For the text-containing cell, return its midpoint in [x, y] coordinate format. 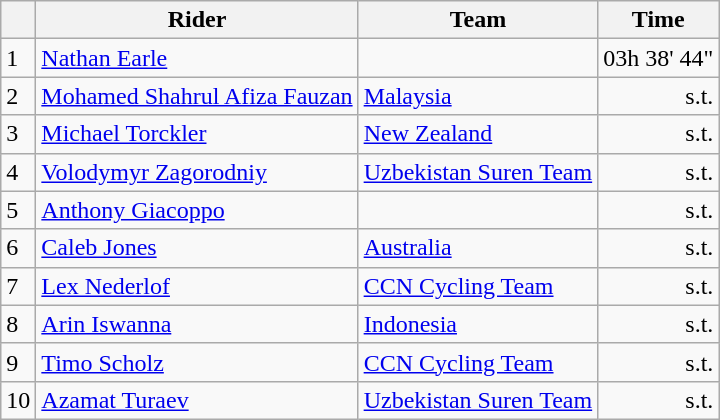
Mohamed Shahrul Afiza Fauzan [197, 96]
Rider [197, 20]
New Zealand [478, 134]
Azamat Turaev [197, 400]
Nathan Earle [197, 58]
Team [478, 20]
Malaysia [478, 96]
Australia [478, 248]
Timo Scholz [197, 362]
Anthony Giacoppo [197, 210]
7 [18, 286]
Michael Torckler [197, 134]
2 [18, 96]
03h 38' 44" [658, 58]
5 [18, 210]
8 [18, 324]
Lex Nederlof [197, 286]
Volodymyr Zagorodniy [197, 172]
Indonesia [478, 324]
4 [18, 172]
Caleb Jones [197, 248]
Arin Iswanna [197, 324]
9 [18, 362]
10 [18, 400]
6 [18, 248]
Time [658, 20]
3 [18, 134]
1 [18, 58]
